For the text-containing cell, return its midpoint in [x, y] coordinate format. 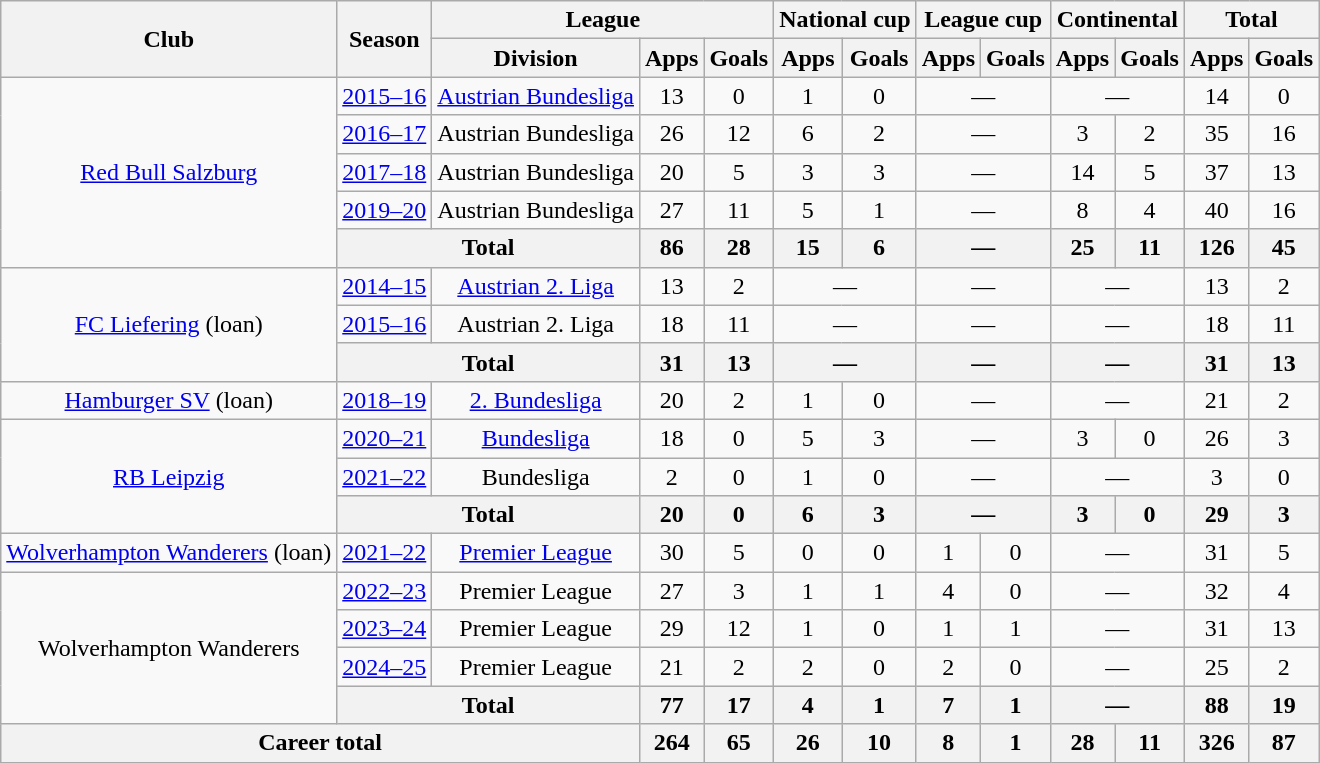
League [603, 20]
Continental [1117, 20]
Wolverhampton Wanderers [169, 648]
126 [1216, 248]
League cup [983, 20]
2016–17 [384, 134]
19 [1284, 705]
326 [1216, 743]
7 [948, 705]
National cup [845, 20]
Wolverhampton Wanderers (loan) [169, 553]
Season [384, 39]
Red Bull Salzburg [169, 172]
264 [671, 743]
Hamburger SV (loan) [169, 400]
35 [1216, 134]
2022–23 [384, 591]
87 [1284, 743]
40 [1216, 210]
88 [1216, 705]
2017–18 [384, 172]
2014–15 [384, 286]
2019–20 [384, 210]
86 [671, 248]
2. Bundesliga [536, 400]
45 [1284, 248]
RB Leipzig [169, 476]
2020–21 [384, 438]
Club [169, 39]
10 [879, 743]
Division [536, 58]
17 [739, 705]
Career total [320, 743]
30 [671, 553]
32 [1216, 591]
2023–24 [384, 629]
2024–25 [384, 667]
15 [808, 248]
2018–19 [384, 400]
65 [739, 743]
77 [671, 705]
FC Liefering (loan) [169, 324]
37 [1216, 172]
